Find where the given text appears and provide that cell's center as [x, y] coordinate. 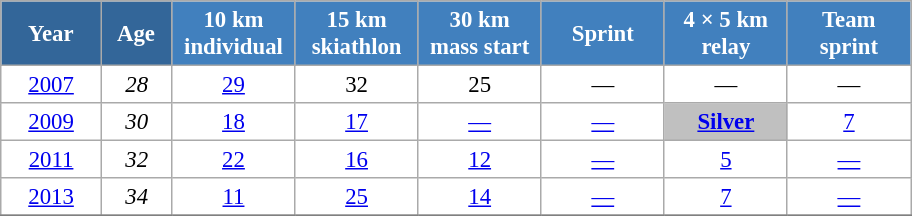
2009 [52, 122]
2013 [52, 197]
Silver [726, 122]
15 km skiathlon [356, 34]
2007 [52, 85]
16 [356, 160]
4 × 5 km relay [726, 34]
14 [480, 197]
17 [356, 122]
Age [136, 34]
30 [136, 122]
11 [234, 197]
29 [234, 85]
34 [136, 197]
18 [234, 122]
10 km individual [234, 34]
2011 [52, 160]
28 [136, 85]
12 [480, 160]
Team sprint [848, 34]
30 km mass start [480, 34]
Year [52, 34]
5 [726, 160]
22 [234, 160]
Sprint [602, 34]
